Output the [x, y] coordinate of the center of the cell containing the given text.  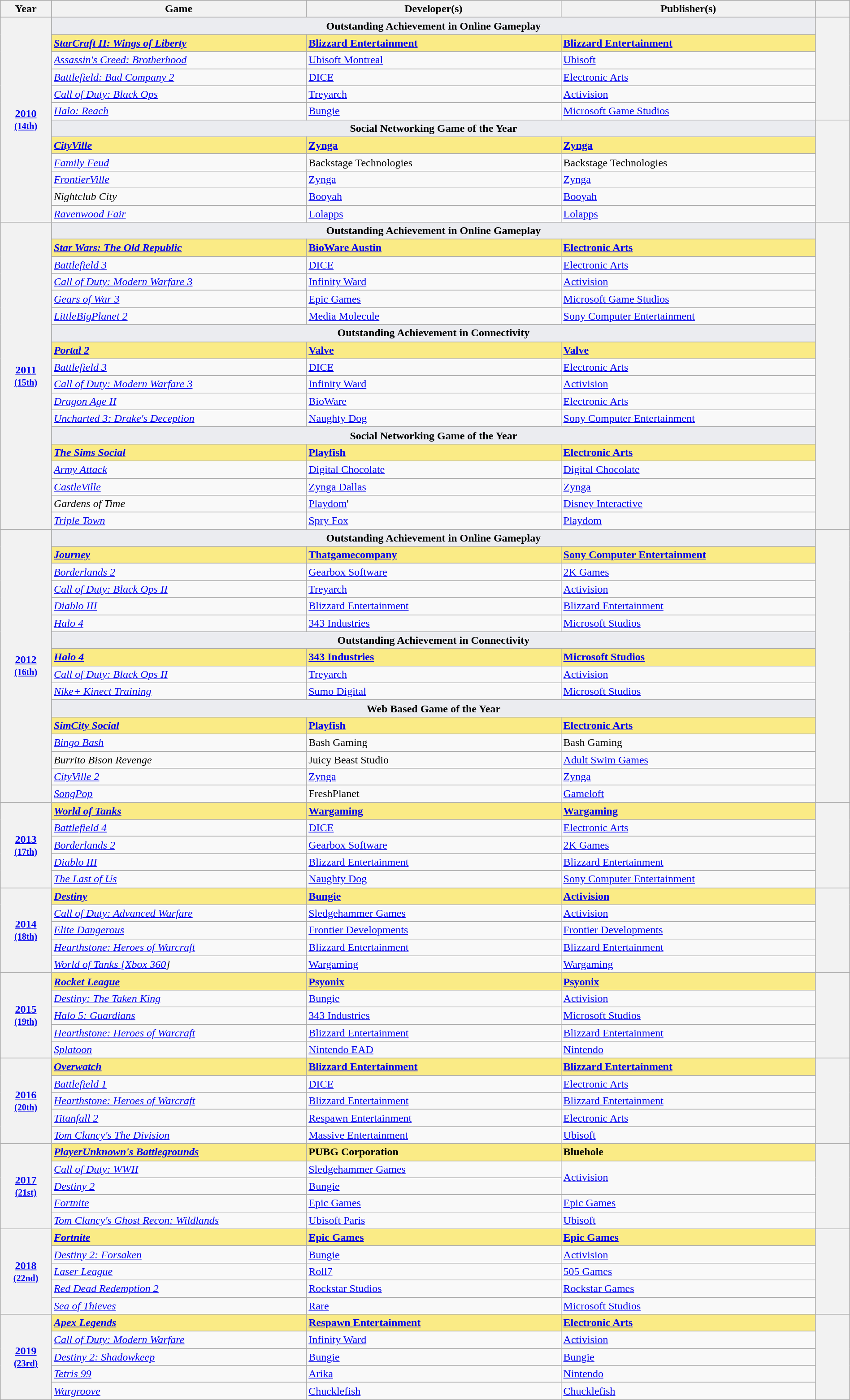
Sea of Thieves [178, 1306]
Destiny [178, 896]
SongPop [178, 794]
Destiny 2: Forsaken [178, 1254]
Bingo Bash [178, 742]
Rare [434, 1306]
SimCity Social [178, 725]
Battlefield 1 [178, 1084]
Apex Legends [178, 1323]
Developer(s) [434, 9]
World of Tanks [178, 811]
Media Molecule [434, 316]
Playdom' [434, 504]
2010 (14th) [26, 120]
Tetris 99 [178, 1374]
Roll7 [434, 1271]
Splatoon [178, 1050]
Rockstar Games [688, 1288]
Battlefield 4 [178, 828]
2012 (16th) [26, 666]
Year [26, 9]
Journey [178, 555]
Juicy Beast Studio [434, 760]
Family Feud [178, 162]
Disney Interactive [688, 504]
Assassin's Creed: Brotherhood [178, 60]
Overwatch [178, 1067]
Gears of War 3 [178, 299]
Destiny: The Taken King [178, 998]
Zynga Dallas [434, 486]
Nintendo EAD [434, 1050]
Call of Duty: Modern Warfare [178, 1340]
Gameloft [688, 794]
2015 (19th) [26, 1015]
Massive Entertainment [434, 1135]
Adult Swim Games [688, 760]
Halo 5: Guardians [178, 1015]
Gardens of Time [178, 504]
2016 (20th) [26, 1101]
Publisher(s) [688, 9]
Dragon Age II [178, 401]
Ubisoft Montreal [434, 60]
World of Tanks [Xbox 360] [178, 964]
CityVille 2 [178, 777]
Portal 2 [178, 350]
CityVille [178, 145]
505 Games [688, 1271]
2013 (17th) [26, 845]
Red Dead Redemption 2 [178, 1288]
PlayerUnknown's Battlegrounds [178, 1152]
2011 (15th) [26, 376]
Army Attack [178, 469]
Ubisoft Paris [434, 1220]
Burrito Bison Revenge [178, 760]
Triple Town [178, 521]
Rockstar Studios [434, 1288]
Call of Duty: WWII [178, 1169]
LittleBigPlanet 2 [178, 316]
Ravenwood Fair [178, 214]
Battlefield: Bad Company 2 [178, 77]
Spry Fox [434, 521]
2018 (22nd) [26, 1271]
2019 (23rd) [26, 1357]
Titanfall 2 [178, 1118]
Playdom [688, 521]
Tom Clancy's The Division [178, 1135]
Arika [434, 1374]
Star Wars: The Old Republic [178, 248]
Tom Clancy's Ghost Recon: Wildlands [178, 1220]
FreshPlanet [434, 794]
Nightclub City [178, 196]
Laser League [178, 1271]
Bluehole [688, 1152]
2017 (21st) [26, 1186]
Thatgamecompany [434, 555]
Nike+ Kinect Training [178, 691]
CastleVille [178, 486]
Call of Duty: Advanced Warfare [178, 913]
Destiny 2: Shadowkeep [178, 1357]
FrontierVille [178, 179]
Rocket League [178, 981]
BioWare [434, 401]
Elite Dangerous [178, 930]
PUBG Corporation [434, 1152]
Web Based Game of the Year [433, 708]
Destiny 2 [178, 1186]
The Last of Us [178, 879]
2014 (18th) [26, 930]
Wargroove [178, 1391]
Game [178, 9]
Uncharted 3: Drake's Deception [178, 418]
Sumo Digital [434, 691]
Call of Duty: Black Ops [178, 94]
The Sims Social [178, 452]
BioWare Austin [434, 248]
Halo: Reach [178, 111]
StarCraft II: Wings of Liberty [178, 43]
